From the cell containing the given text, extract its center point as [X, Y] coordinate. 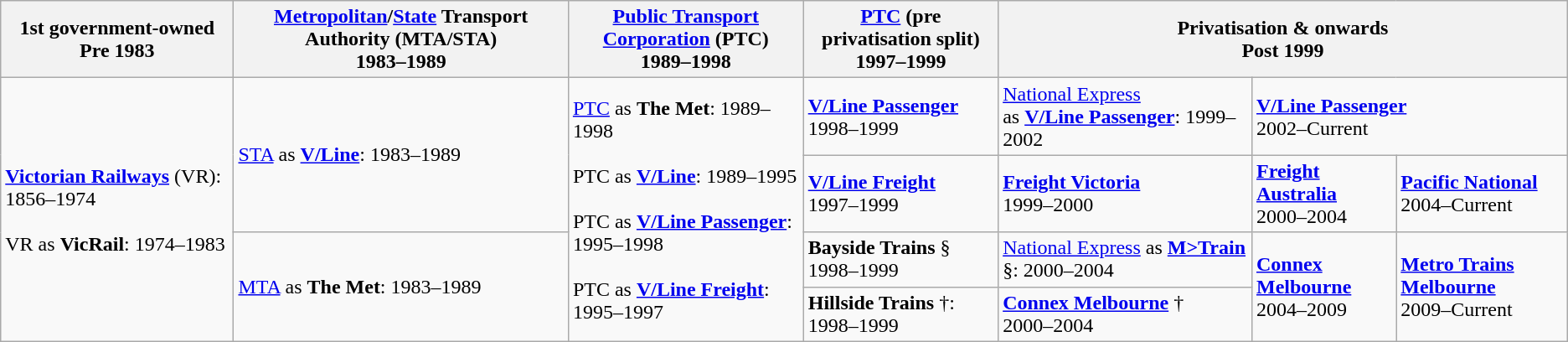
Connex Melbourne †2000–2004 [1126, 313]
V/Line Passenger2002–Current [1409, 117]
Connex Melbourne2004–2009 [1323, 287]
Metropolitan/State Transport Authority (MTA/STA)1983–1989 [400, 39]
Freight Australia2000–2004 [1323, 194]
National Expressas V/Line Passenger: 1999–2002 [1126, 117]
Public Transport Corporation (PTC)1989–1998 [685, 39]
MTA as The Met: 1983–1989 [400, 287]
Metro Trains Melbourne2009–Current [1482, 287]
Privatisation & onwardsPost 1999 [1283, 39]
PTC (pre privatisation split)1997–1999 [900, 39]
Pacific National2004–Current [1482, 194]
Bayside Trains §1998–1999 [900, 260]
Victorian Railways (VR): 1856–1974VR as VicRail: 1974–1983 [117, 210]
V/Line Freight1997–1999 [900, 194]
Hillside Trains †: 1998–1999 [900, 313]
STA as V/Line: 1983–1989 [400, 155]
Freight Victoria1999–2000 [1126, 194]
National Express as M>Train §: 2000–2004 [1126, 260]
V/Line Passenger1998–1999 [900, 117]
1st government-ownedPre 1983 [117, 39]
PTC as The Met: 1989–1998PTC as V/Line: 1989–1995PTC as V/Line Passenger: 1995–1998PTC as V/Line Freight: 1995–1997 [685, 210]
